Search for the cell housing the specified text and yield its [x, y] center coordinate. 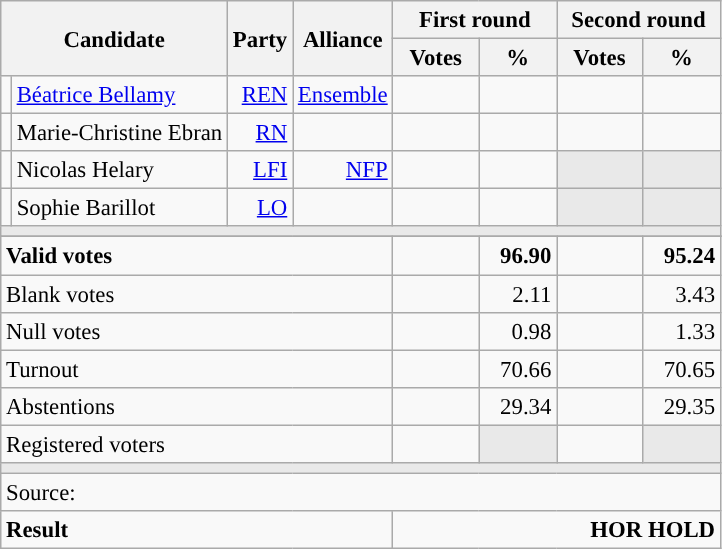
29.34 [518, 406]
Source: [361, 492]
Abstentions [197, 406]
95.24 [681, 256]
REN [260, 95]
Party [260, 38]
Registered voters [197, 444]
29.35 [681, 406]
NFP [343, 170]
Béatrice Bellamy [119, 95]
Second round [639, 20]
96.90 [518, 256]
Nicolas Helary [119, 170]
Sophie Barillot [119, 208]
Marie-Christine Ebran [119, 133]
70.65 [681, 369]
LO [260, 208]
3.43 [681, 294]
2.11 [518, 294]
Valid votes [197, 256]
Result [197, 530]
Blank votes [197, 294]
Candidate [114, 38]
Null votes [197, 331]
0.98 [518, 331]
Ensemble [343, 95]
LFI [260, 170]
Alliance [343, 38]
70.66 [518, 369]
First round [475, 20]
Turnout [197, 369]
RN [260, 133]
HOR HOLD [556, 530]
1.33 [681, 331]
